Scan for the cell matching the given text and deliver its [x, y] coordinate at center. 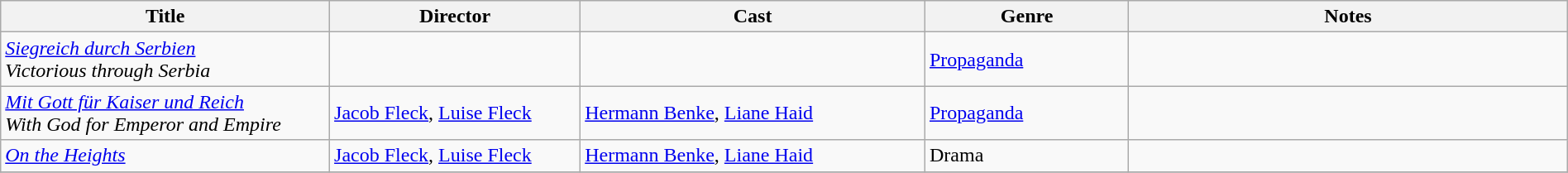
Notes [1348, 17]
Mit Gott für Kaiser und ReichWith God for Emperor and Empire [165, 113]
Cast [753, 17]
Drama [1026, 156]
Genre [1026, 17]
Siegreich durch SerbienVictorious through Serbia [165, 60]
Title [165, 17]
On the Heights [165, 156]
Director [455, 17]
